Output the (X, Y) coordinate of the center of the cell containing the given text.  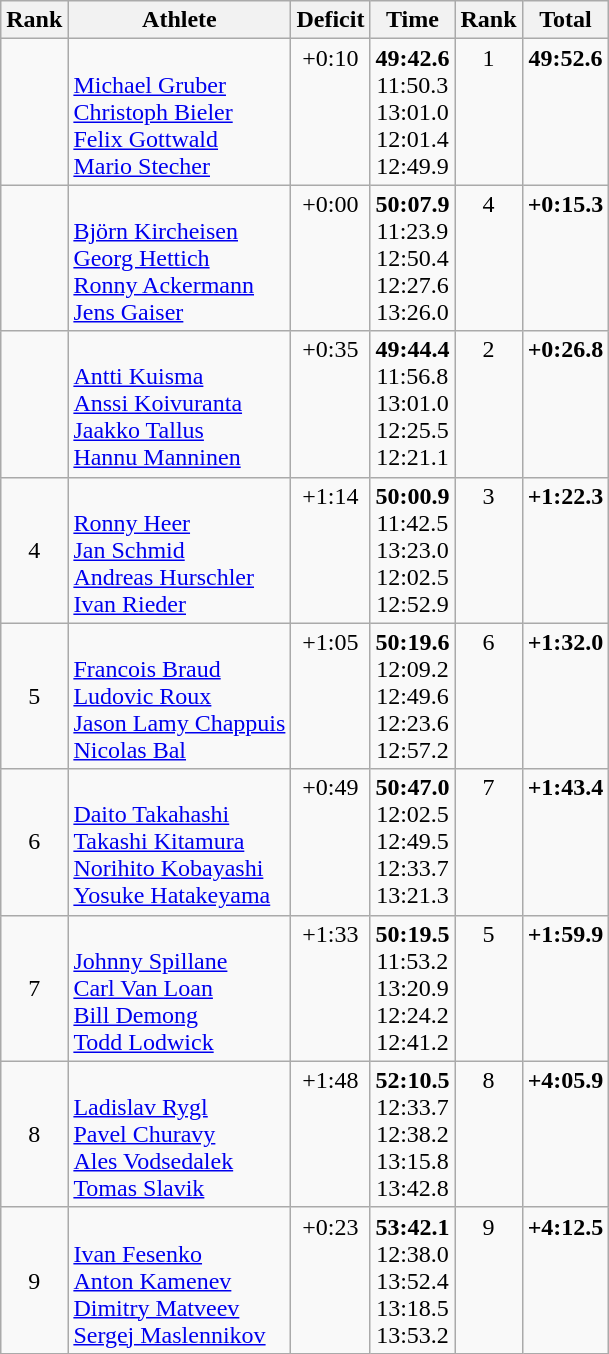
Michael GruberChristoph BielerFelix GottwaldMario Stecher (180, 112)
Total (566, 20)
+1:14 (330, 550)
+4:05.9 (566, 1134)
50:07.911:23.912:50.412:27.613:26.0 (412, 258)
49:52.6 (566, 112)
Athlete (180, 20)
+0:10 (330, 112)
Björn KircheisenGeorg HettichRonny AckermannJens Gaiser (180, 258)
Ladislav RyglPavel ChuravyAles VodsedalekTomas Slavik (180, 1134)
Deficit (330, 20)
50:00.911:42.513:23.012:02.512:52.9 (412, 550)
49:42.611:50.313:01.012:01.412:49.9 (412, 112)
Johnny SpillaneCarl Van LoanBill DemongTodd Lodwick (180, 988)
1 (488, 112)
+0:35 (330, 404)
Daito TakahashiTakashi KitamuraNorihito KobayashiYosuke Hatakeyama (180, 842)
49:44.411:56.813:01.012:25.512:21.1 (412, 404)
50:47.012:02.512:49.512:33.713:21.3 (412, 842)
53:42.112:38.013:52.413:18.513:53.2 (412, 1280)
2 (488, 404)
+4:12.5 (566, 1280)
Ivan FesenkoAnton KamenevDimitry MatveevSergej Maslennikov (180, 1280)
+0:15.3 (566, 258)
+0:23 (330, 1280)
50:19.612:09.212:49.612:23.612:57.2 (412, 696)
Antti KuismaAnssi KoivurantaJaakko TallusHannu Manninen (180, 404)
Time (412, 20)
52:10.512:33.712:38.213:15.813:42.8 (412, 1134)
+1:22.3 (566, 550)
+0:26.8 (566, 404)
3 (488, 550)
+1:32.0 (566, 696)
+0:49 (330, 842)
+1:05 (330, 696)
+1:48 (330, 1134)
50:19.511:53.213:20.912:24.212:41.2 (412, 988)
Ronny HeerJan SchmidAndreas HurschlerIvan Rieder (180, 550)
+1:43.4 (566, 842)
Francois BraudLudovic RouxJason Lamy ChappuisNicolas Bal (180, 696)
+0:00 (330, 258)
+1:59.9 (566, 988)
+1:33 (330, 988)
